Locate the cell with the specified text and output its (x, y) center coordinate. 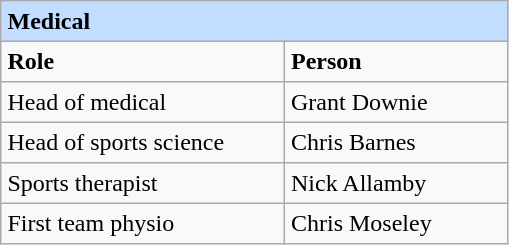
First team physio (143, 223)
Chris Barnes (396, 142)
Role (143, 61)
Person (396, 61)
Sports therapist (143, 183)
Medical (254, 21)
Chris Moseley (396, 223)
Nick Allamby (396, 183)
Head of medical (143, 102)
Grant Downie (396, 102)
Head of sports science (143, 142)
